Capture the cell that displays the provided text and extract its [X, Y] central coordinate. 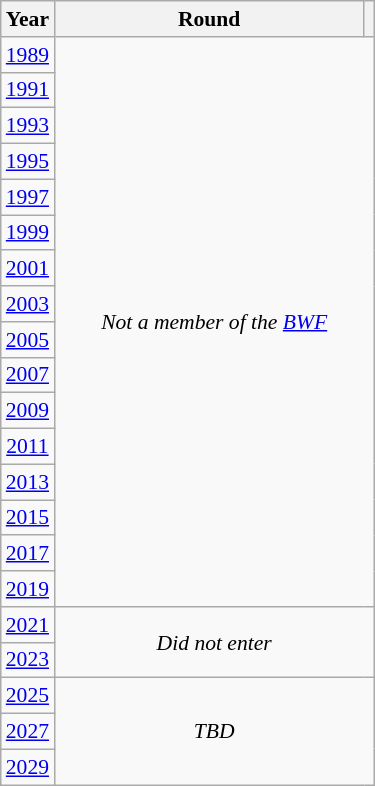
2009 [28, 411]
2025 [28, 696]
1991 [28, 90]
TBD [214, 732]
Round [209, 19]
1999 [28, 233]
2003 [28, 304]
2011 [28, 447]
2015 [28, 518]
1989 [28, 55]
2027 [28, 732]
2029 [28, 767]
1997 [28, 197]
2007 [28, 375]
2017 [28, 554]
2013 [28, 482]
Year [28, 19]
Did not enter [214, 642]
2001 [28, 269]
1993 [28, 126]
Not a member of the BWF [214, 322]
2019 [28, 589]
2005 [28, 340]
1995 [28, 162]
2021 [28, 625]
2023 [28, 660]
